Detect which cell encompasses the target text, then output its (x, y) center coordinate. 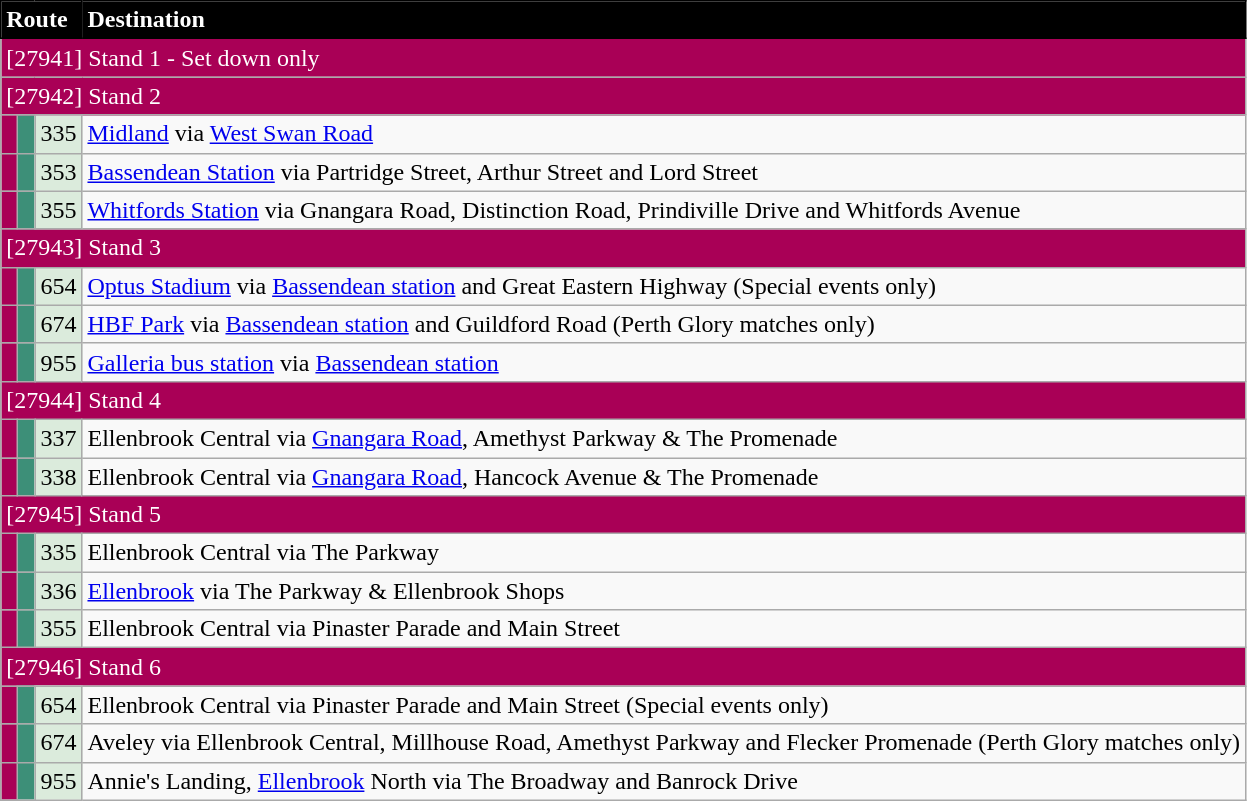
Galleria bus station via Bassendean station (664, 362)
Midland via West Swan Road (664, 134)
337 (58, 438)
[27944] Stand 4 (624, 400)
HBF Park via Bassendean station and Guildford Road (Perth Glory matches only) (664, 324)
Whitfords Station via Gnangara Road, Distinction Road, Prindiville Drive and Whitfords Avenue (664, 210)
[27941] Stand 1 - Set down only (624, 58)
Ellenbrook Central via Pinaster Parade and Main Street (Special events only) (664, 705)
[27945] Stand 5 (624, 515)
353 (58, 172)
Optus Stadium via Bassendean station and Great Eastern Highway (Special events only) (664, 286)
Ellenbrook Central via The Parkway (664, 553)
[27942] Stand 2 (624, 96)
Ellenbrook Central via Gnangara Road, Amethyst Parkway & The Promenade (664, 438)
Destination (664, 20)
Aveley via Ellenbrook Central, Millhouse Road, Amethyst Parkway and Flecker Promenade (Perth Glory matches only) (664, 743)
Ellenbrook via The Parkway & Ellenbrook Shops (664, 591)
Ellenbrook Central via Gnangara Road, Hancock Avenue & The Promenade (664, 477)
[27943] Stand 3 (624, 248)
Route (42, 20)
Annie's Landing, Ellenbrook North via The Broadway and Banrock Drive (664, 781)
[27946] Stand 6 (624, 667)
336 (58, 591)
Ellenbrook Central via Pinaster Parade and Main Street (664, 629)
338 (58, 477)
Bassendean Station via Partridge Street, Arthur Street and Lord Street (664, 172)
